Return (x, y) of the center of cell containing provided text 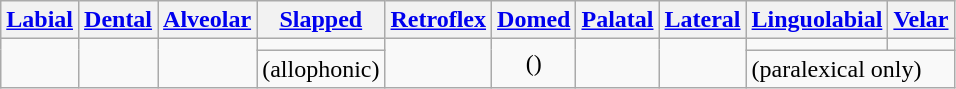
Labial (40, 20)
Lateral (702, 20)
Palatal (618, 20)
Velar (921, 20)
() (534, 64)
(paralexical only) (850, 69)
Alveolar (208, 20)
(allophonic) (321, 69)
Linguolabial (817, 20)
Slapped (321, 20)
Dental (118, 20)
Domed (534, 20)
Retroflex (438, 20)
